Find where the given text appears and provide that cell's center as [X, Y] coordinate. 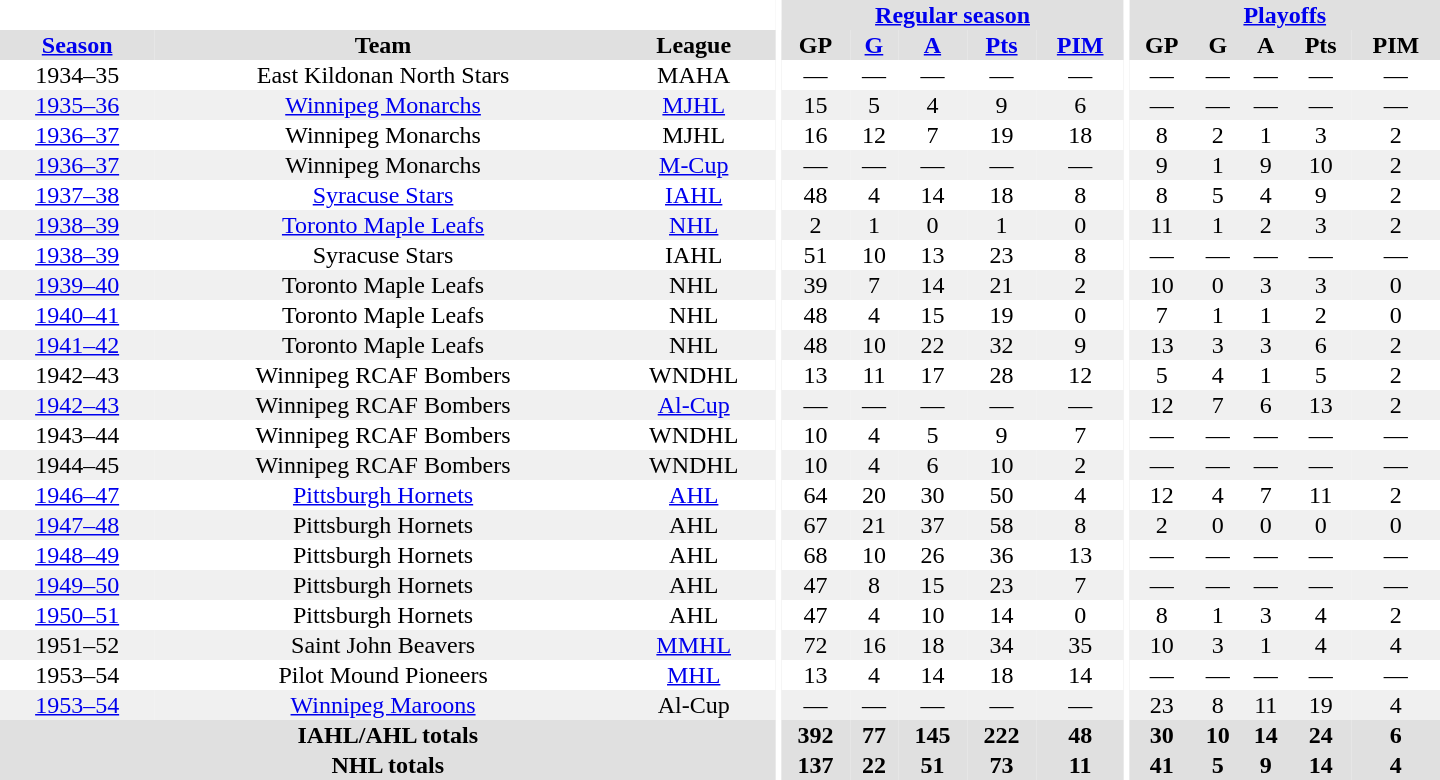
Playoffs [1285, 15]
72 [816, 645]
77 [874, 735]
20 [874, 495]
41 [1162, 765]
32 [1002, 345]
1941–42 [77, 345]
68 [816, 555]
39 [816, 285]
34 [1002, 645]
1949–50 [77, 585]
58 [1002, 525]
1939–40 [77, 285]
1943–44 [77, 435]
137 [816, 765]
28 [1002, 375]
East Kildonan North Stars [383, 75]
Pilot Mound Pioneers [383, 675]
Saint John Beavers [383, 645]
M-Cup [694, 165]
26 [932, 555]
222 [1002, 735]
MHL [694, 675]
37 [932, 525]
1948–49 [77, 555]
36 [1002, 555]
50 [1002, 495]
1950–51 [77, 615]
64 [816, 495]
MAHA [694, 75]
Season [77, 45]
145 [932, 735]
1934–35 [77, 75]
IAHL/AHL totals [388, 735]
35 [1080, 645]
17 [932, 375]
Winnipeg Maroons [383, 705]
League [694, 45]
NHL totals [388, 765]
1935–36 [77, 105]
67 [816, 525]
1951–52 [77, 645]
1946–47 [77, 495]
1944–45 [77, 465]
73 [1002, 765]
24 [1321, 735]
392 [816, 735]
MMHL [694, 645]
1940–41 [77, 315]
1937–38 [77, 195]
Regular season [952, 15]
Team [383, 45]
1947–48 [77, 525]
